Return the (x, y) coordinate for the center point of the cell that contains the specified text.  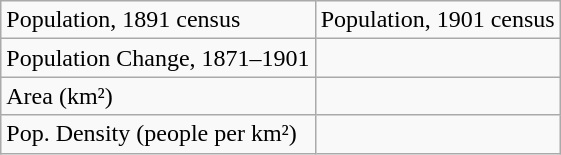
Area (km²) (158, 96)
Population, 1891 census (158, 20)
Population, 1901 census (438, 20)
Pop. Density (people per km²) (158, 134)
Population Change, 1871–1901 (158, 58)
